Pinpoint the cell where the given text exists, returning its (X, Y) midpoint coordinate. 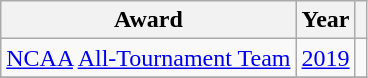
Year (326, 20)
Award (148, 20)
NCAA All-Tournament Team (148, 58)
2019 (326, 58)
